Search for the cell housing the specified text and yield its [x, y] center coordinate. 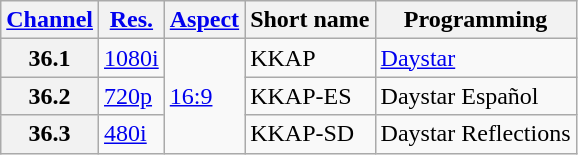
36.2 [50, 96]
720p [132, 96]
480i [132, 134]
1080i [132, 58]
Channel [50, 20]
Daystar [476, 58]
Short name [310, 20]
KKAP-ES [310, 96]
36.1 [50, 58]
Daystar Español [476, 96]
KKAP [310, 58]
16:9 [204, 96]
Res. [132, 20]
Programming [476, 20]
36.3 [50, 134]
KKAP-SD [310, 134]
Aspect [204, 20]
Daystar Reflections [476, 134]
